From the cell containing the given text, extract its center point as (X, Y) coordinate. 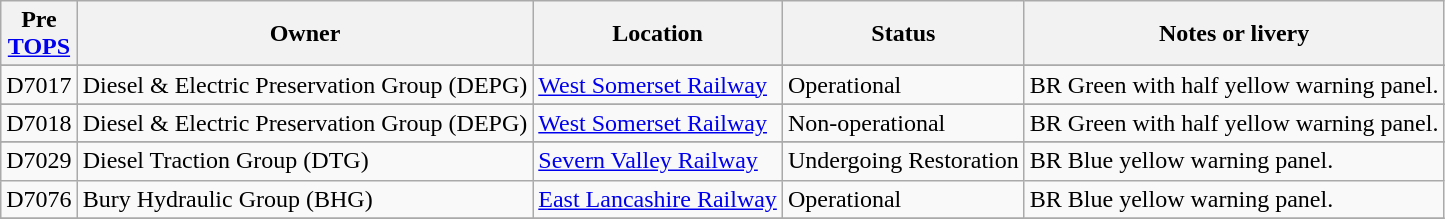
East Lancashire Railway (658, 199)
Location (658, 34)
Status (903, 34)
Diesel Traction Group (DTG) (305, 161)
Notes or livery (1234, 34)
Undergoing Restoration (903, 161)
D7017 (39, 85)
Non-operational (903, 123)
PreTOPS (39, 34)
D7029 (39, 161)
Severn Valley Railway (658, 161)
Owner (305, 34)
D7076 (39, 199)
Bury Hydraulic Group (BHG) (305, 199)
D7018 (39, 123)
